Identify which cell holds the provided text, then report its [X, Y] central coordinate. 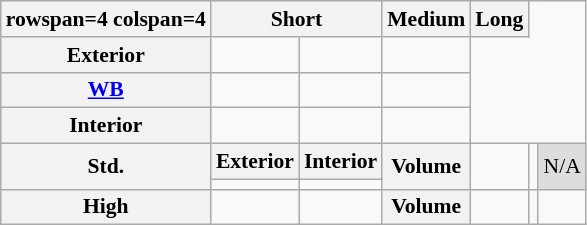
Std. [106, 167]
Short [296, 19]
rowspan=4 colspan=4 [106, 19]
N/A [562, 167]
High [106, 207]
Long [499, 19]
WB [106, 90]
Medium [426, 19]
